Identify which cell holds the provided text, then report its (x, y) central coordinate. 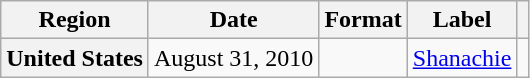
Date (233, 20)
Shanachie (462, 58)
United States (75, 58)
Label (462, 20)
August 31, 2010 (233, 58)
Region (75, 20)
Format (363, 20)
